Extract the (x, y) coordinate from the center of the cell holding the provided text.  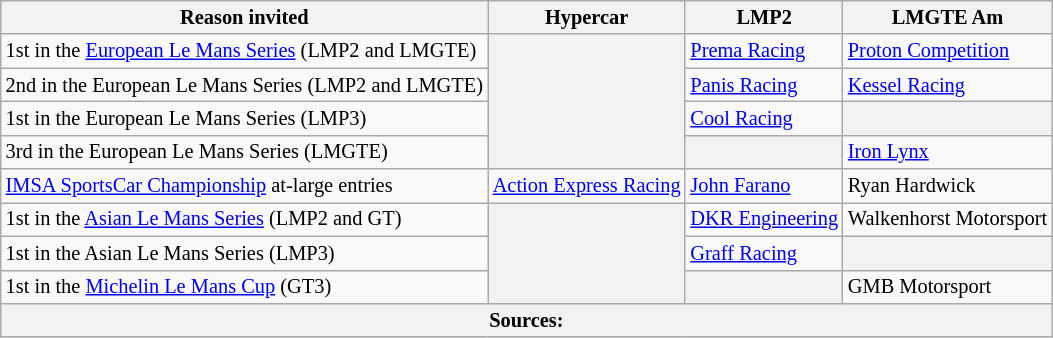
GMB Motorsport (948, 287)
Proton Competition (948, 51)
Kessel Racing (948, 85)
Graff Racing (764, 253)
Cool Racing (764, 118)
Iron Lynx (948, 152)
1st in the Michelin Le Mans Cup (GT3) (244, 287)
LMP2 (764, 17)
Hypercar (587, 17)
Sources: (526, 320)
Prema Racing (764, 51)
1st in the Asian Le Mans Series (LMP3) (244, 253)
LMGTE Am (948, 17)
1st in the Asian Le Mans Series (LMP2 and GT) (244, 219)
Ryan Hardwick (948, 186)
Action Express Racing (587, 186)
2nd in the European Le Mans Series (LMP2 and LMGTE) (244, 85)
1st in the European Le Mans Series (LMP2 and LMGTE) (244, 51)
Walkenhorst Motorsport (948, 219)
Panis Racing (764, 85)
Reason invited (244, 17)
IMSA SportsCar Championship at-large entries (244, 186)
1st in the European Le Mans Series (LMP3) (244, 118)
DKR Engineering (764, 219)
3rd in the European Le Mans Series (LMGTE) (244, 152)
John Farano (764, 186)
